Return the [x, y] coordinate for the center point of the cell that contains the specified text.  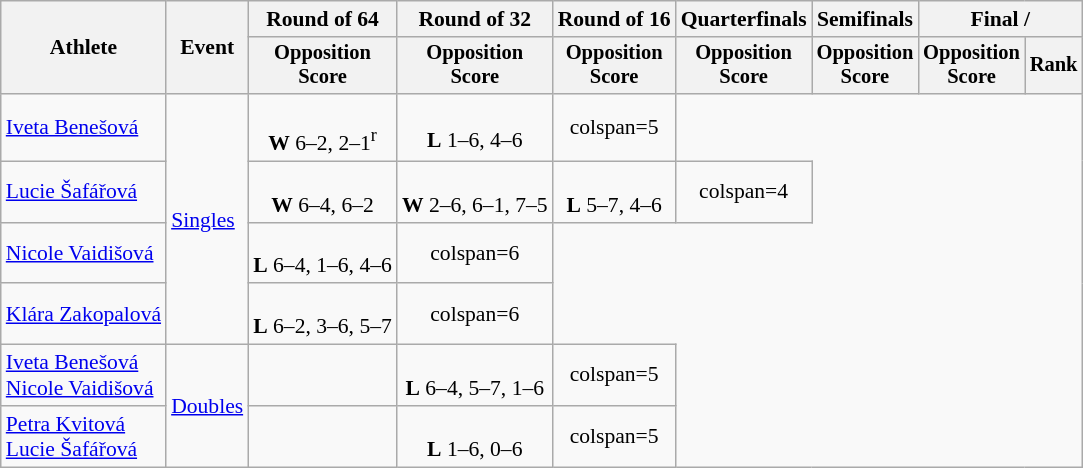
Doubles [207, 406]
Klára Zakopalová [84, 314]
Lucie Šafářová [84, 192]
L 6–4, 1–6, 4–6 [322, 252]
L 5–7, 4–6 [614, 192]
W 2–6, 6–1, 7–5 [475, 192]
L 6–4, 5–7, 1–6 [475, 376]
Final / [1000, 19]
Singles [207, 219]
Round of 32 [475, 19]
Semifinals [866, 19]
W 6–4, 6–2 [322, 192]
Athlete [84, 48]
colspan=4 [744, 192]
L 1–6, 0–6 [475, 436]
L 1–6, 4–6 [475, 128]
Nicole Vaidišová [84, 252]
Iveta BenešováNicole Vaidišová [84, 376]
Event [207, 48]
L 6–2, 3–6, 5–7 [322, 314]
Quarterfinals [744, 19]
Petra KvitováLucie Šafářová [84, 436]
Round of 16 [614, 19]
W 6–2, 2–1r [322, 128]
Rank [1054, 66]
Round of 64 [322, 19]
Iveta Benešová [84, 128]
